Capture the cell that displays the provided text and extract its [x, y] central coordinate. 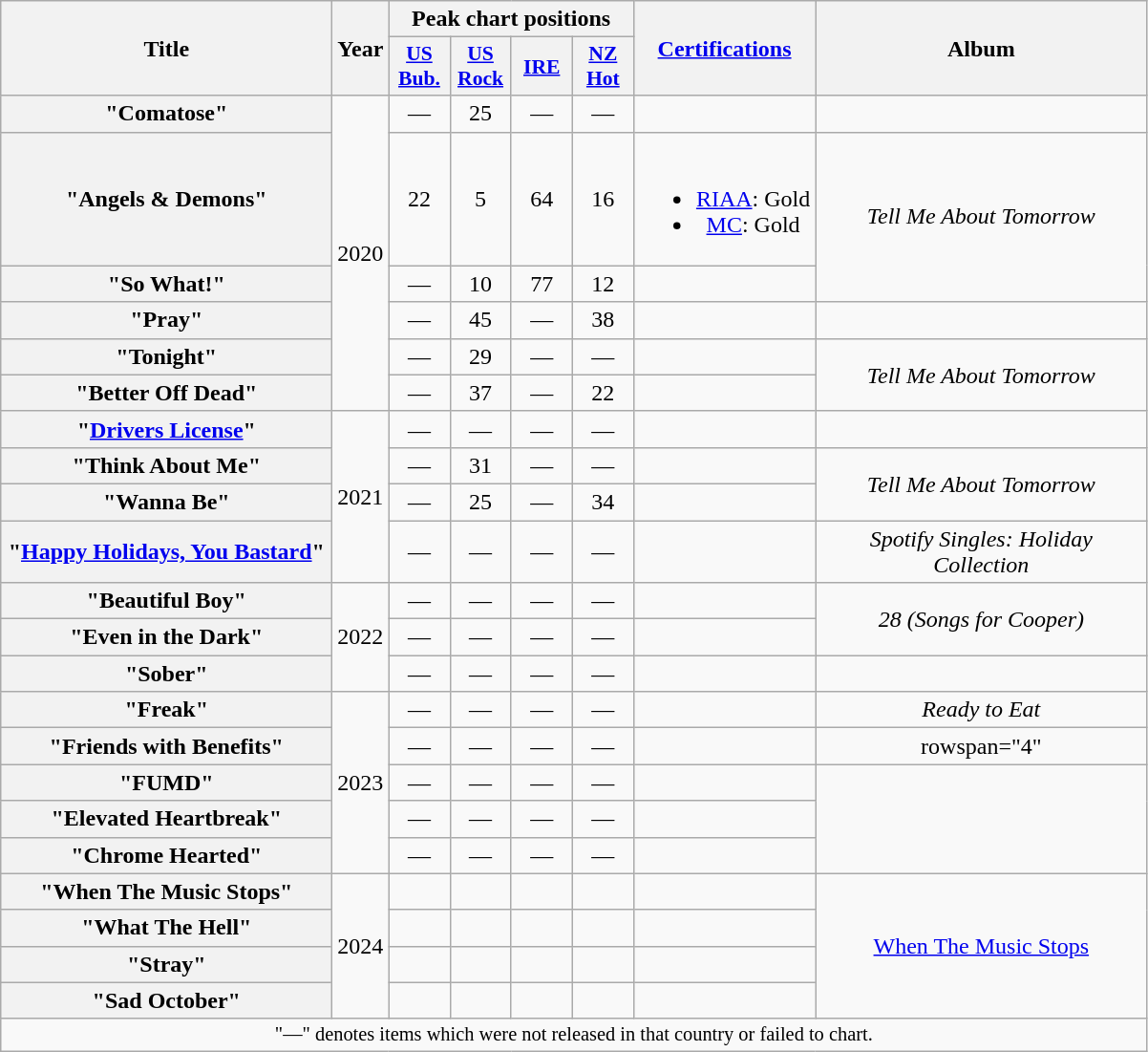
2020 [361, 253]
rowspan="4" [982, 746]
"Stray" [166, 964]
77 [542, 284]
"Angels & Demons" [166, 199]
USBub. [419, 67]
"So What!" [166, 284]
28 (Songs for Cooper) [982, 619]
"Sober" [166, 674]
"Even in the Dark" [166, 637]
"Freak" [166, 710]
"Friends with Benefits" [166, 746]
"Pray" [166, 320]
Peak chart positions [511, 19]
"Think About Me" [166, 465]
2022 [361, 637]
16 [603, 199]
When The Music Stops [982, 946]
"Tonight" [166, 356]
2021 [361, 497]
"Better Off Dead" [166, 393]
Certifications [724, 48]
10 [480, 284]
"Sad October" [166, 1000]
Title [166, 48]
Ready to Eat [982, 710]
"FUMD" [166, 783]
29 [480, 356]
38 [603, 320]
Year [361, 48]
"—" denotes items which were not released in that country or failed to chart. [574, 1035]
5 [480, 199]
"When The Music Stops" [166, 891]
Spotify Singles: Holiday Collection [982, 550]
"Chrome Hearted" [166, 855]
31 [480, 465]
64 [542, 199]
USRock [480, 67]
37 [480, 393]
"Wanna Be" [166, 502]
IRE [542, 67]
2024 [361, 946]
Album [982, 48]
"What The Hell" [166, 928]
RIAA: GoldMC: Gold [724, 199]
"Comatose" [166, 114]
45 [480, 320]
NZHot [603, 67]
12 [603, 284]
"Elevated Heartbreak" [166, 819]
2023 [361, 783]
"Drivers License" [166, 429]
"Beautiful Boy" [166, 601]
"Happy Holidays, You Bastard" [166, 550]
34 [603, 502]
